Provide the (x, y) coordinate of the cell's center where the given text is located.  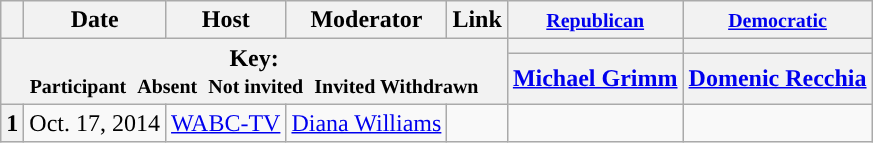
Michael Grimm (595, 78)
Republican (595, 20)
Host (226, 20)
Oct. 17, 2014 (95, 123)
Domenic Recchia (778, 78)
Diana Williams (366, 123)
Moderator (366, 20)
1 (12, 123)
Key: Participant Absent Not invited Invited Withdrawn (254, 72)
Date (95, 20)
Link (477, 20)
Democratic (778, 20)
WABC-TV (226, 123)
